Provide the (X, Y) coordinate of the cell's center where the given text is located.  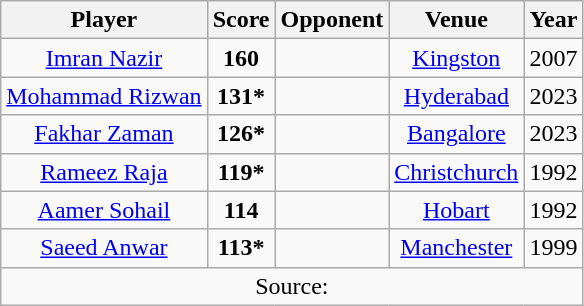
114 (241, 210)
Kingston (456, 58)
Saeed Anwar (104, 248)
Christchurch (456, 172)
Source: (292, 286)
Venue (456, 20)
160 (241, 58)
1999 (554, 248)
Bangalore (456, 134)
Rameez Raja (104, 172)
Mohammad Rizwan (104, 96)
Fakhar Zaman (104, 134)
Score (241, 20)
2007 (554, 58)
Imran Nazir (104, 58)
Hobart (456, 210)
126* (241, 134)
Year (554, 20)
131* (241, 96)
Aamer Sohail (104, 210)
119* (241, 172)
Manchester (456, 248)
Opponent (332, 20)
Player (104, 20)
113* (241, 248)
Hyderabad (456, 96)
